Pinpoint the cell where the given text exists, returning its [x, y] midpoint coordinate. 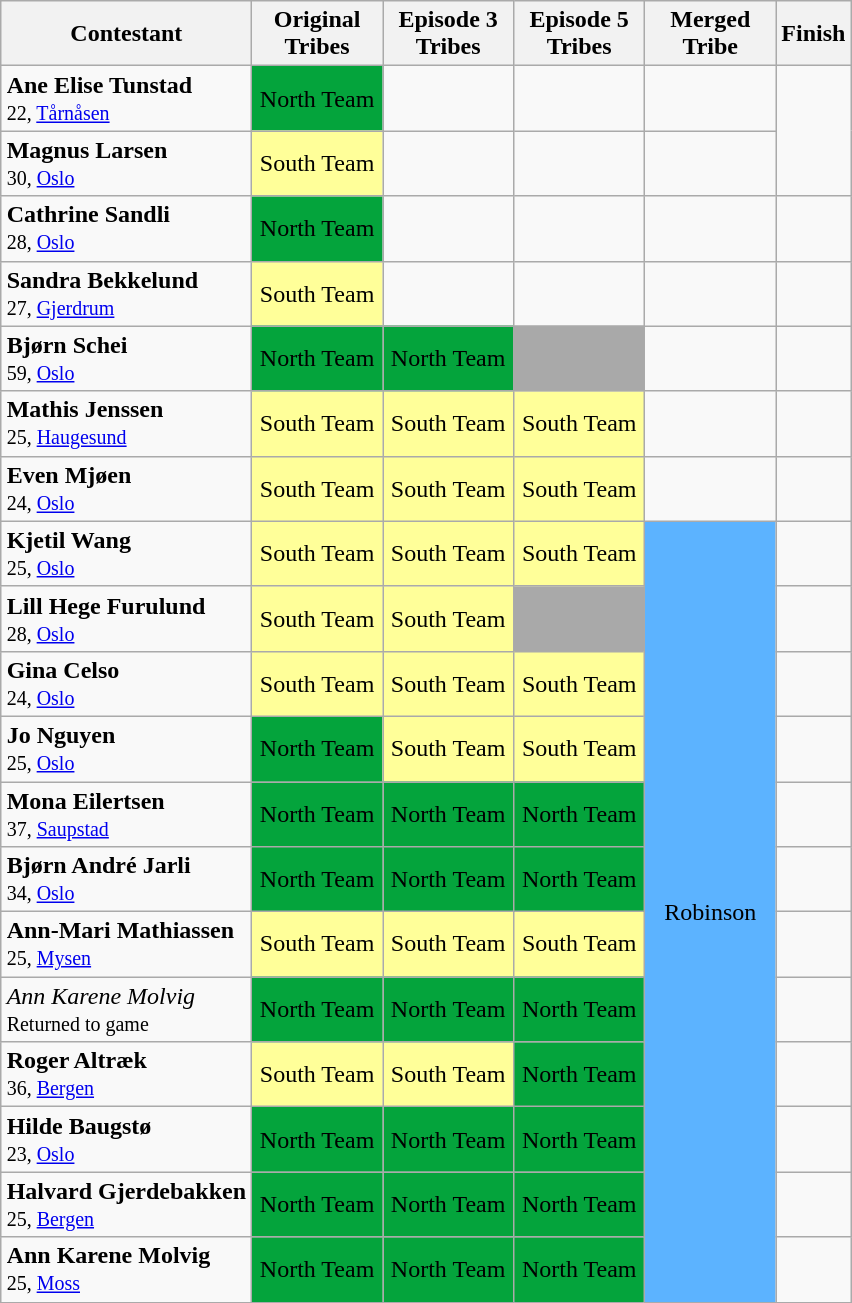
Even Mjøen24, Oslo [126, 488]
Robinson [710, 912]
Kjetil Wang 25, Oslo [126, 554]
Contestant [126, 34]
Bjørn André Jarli34, Oslo [126, 880]
Ann Karene Molvig25, Moss [126, 1270]
Episode 5Tribes [580, 34]
Mona Eilertsen37, Saupstad [126, 814]
Hilde Baugstø23, Oslo [126, 1140]
Ann Karene MolvigReturned to game [126, 1010]
Bjørn Schei59, Oslo [126, 358]
Mathis Jenssen25, Haugesund [126, 424]
Finish [814, 34]
Ann-Mari Mathiassen25, Mysen [126, 944]
MergedTribe [710, 34]
Lill Hege Furulund28, Oslo [126, 618]
Cathrine Sandli28, Oslo [126, 228]
Episode 3Tribes [448, 34]
OriginalTribes [318, 34]
Ane Elise Tunstad22, Tårnåsen [126, 98]
Halvard Gjerdebakken25, Bergen [126, 1204]
Magnus Larsen30, Oslo [126, 164]
Roger Altræk36, Bergen [126, 1074]
Jo Nguyen25, Oslo [126, 748]
Sandra Bekkelund 27, Gjerdrum [126, 294]
Gina Celso 24, Oslo [126, 684]
